Locate the cell with the specified text and output its [x, y] center coordinate. 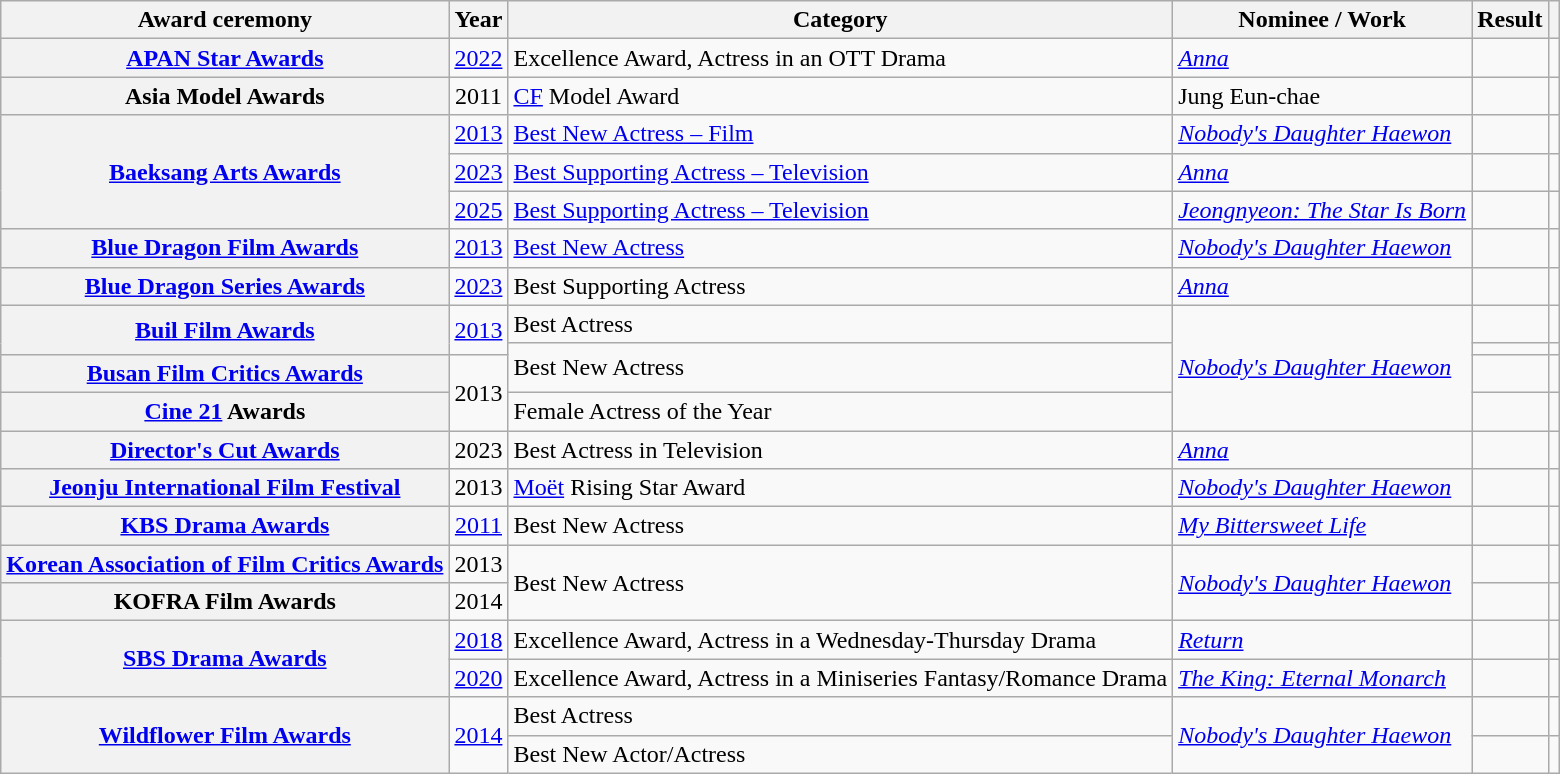
Cine 21 Awards [225, 411]
2025 [478, 210]
Baeksang Arts Awards [225, 172]
2020 [478, 678]
2018 [478, 640]
2022 [478, 58]
Buil Film Awards [225, 330]
Moët Rising Star Award [840, 488]
Category [840, 20]
Asia Model Awards [225, 96]
Excellence Award, Actress in an OTT Drama [840, 58]
Award ceremony [225, 20]
The King: Eternal Monarch [1322, 678]
Best New Actor/Actress [840, 754]
Wildflower Film Awards [225, 735]
Jeongnyeon: The Star Is Born [1322, 210]
Best New Actress – Film [840, 134]
SBS Drama Awards [225, 659]
Blue Dragon Series Awards [225, 286]
KBS Drama Awards [225, 526]
My Bittersweet Life [1322, 526]
Jung Eun-chae [1322, 96]
Best Supporting Actress [840, 286]
Best Actress in Television [840, 449]
APAN Star Awards [225, 58]
Excellence Award, Actress in a Wednesday-Thursday Drama [840, 640]
Result [1510, 20]
Blue Dragon Film Awards [225, 248]
Jeonju International Film Festival [225, 488]
Nominee / Work [1322, 20]
CF Model Award [840, 96]
Director's Cut Awards [225, 449]
Female Actress of the Year [840, 411]
Busan Film Critics Awards [225, 373]
Return [1322, 640]
Korean Association of Film Critics Awards [225, 564]
KOFRA Film Awards [225, 602]
Excellence Award, Actress in a Miniseries Fantasy/Romance Drama [840, 678]
Year [478, 20]
